Find where the given text appears and provide that cell's center as (x, y) coordinate. 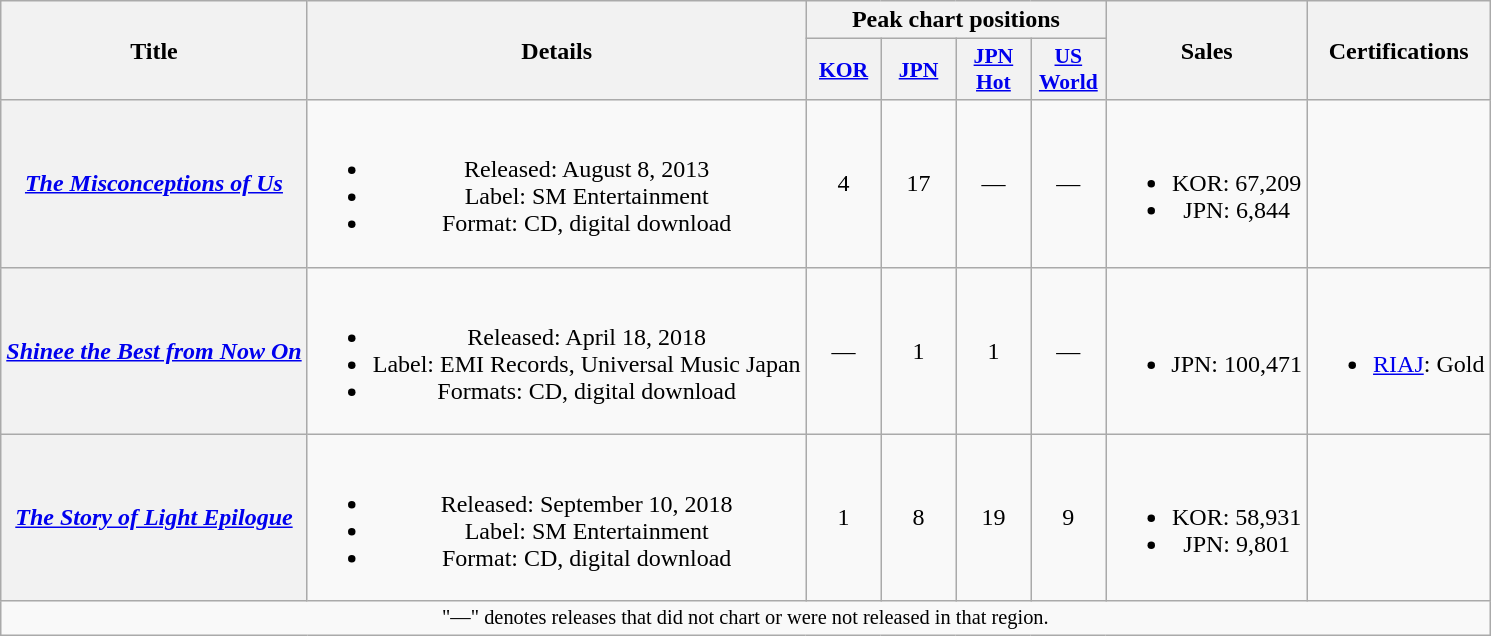
17 (918, 184)
Shinee the Best from Now On (154, 350)
The Misconceptions of Us (154, 184)
4 (844, 184)
Released: April 18, 2018 Label: EMI Records, Universal Music JapanFormats: CD, digital download (556, 350)
JPN: 100,471 (1207, 350)
JPN Hot (994, 70)
USWorld (1068, 70)
Title (154, 50)
19 (994, 518)
Released: September 10, 2018 Label: SM EntertainmentFormat: CD, digital download (556, 518)
Sales (1207, 50)
8 (918, 518)
Peak chart positions (956, 20)
Released: August 8, 2013 Label: SM EntertainmentFormat: CD, digital download (556, 184)
The Story of Light Epilogue (154, 518)
RIAJ: Gold (1399, 350)
9 (1068, 518)
KOR (844, 70)
JPN (918, 70)
KOR: 67,209JPN: 6,844 (1207, 184)
Certifications (1399, 50)
Details (556, 50)
KOR: 58,931JPN: 9,801 (1207, 518)
"—" denotes releases that did not chart or were not released in that region. (746, 618)
